Detect which cell encompasses the target text, then output its [x, y] center coordinate. 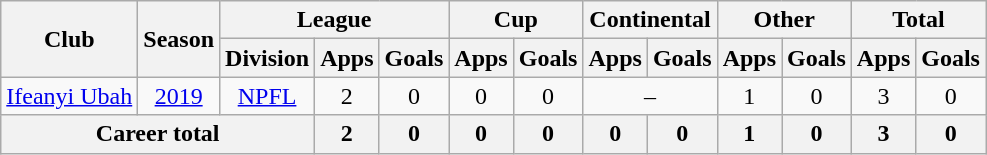
Cup [516, 20]
Other [784, 20]
Club [70, 39]
League [334, 20]
Continental [650, 20]
– [650, 96]
Season [179, 39]
Ifeanyi Ubah [70, 96]
Division [268, 58]
NPFL [268, 96]
Career total [158, 134]
2019 [179, 96]
Total [918, 20]
